For the text-containing cell, return its midpoint in [X, Y] coordinate format. 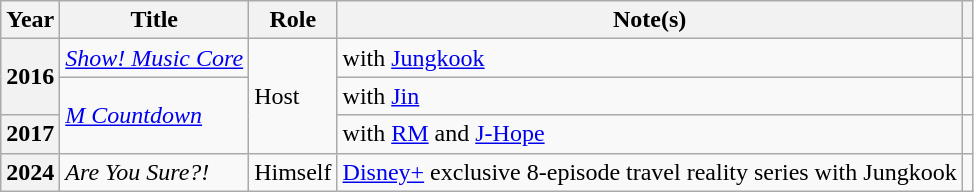
2016 [30, 77]
M Countdown [154, 115]
with RM and J-Hope [650, 134]
Himself [293, 172]
Note(s) [650, 20]
Title [154, 20]
with Jin [650, 96]
Host [293, 96]
2017 [30, 134]
Disney+ exclusive 8-episode travel reality series with Jungkook [650, 172]
with Jungkook [650, 58]
2024 [30, 172]
Are You Sure?! [154, 172]
Year [30, 20]
Show! Music Core [154, 58]
Role [293, 20]
